Return the (X, Y) coordinate for the center point of the cell that contains the specified text.  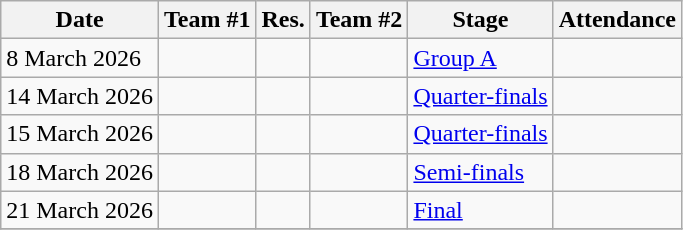
Semi-finals (480, 172)
21 March 2026 (80, 210)
Team #1 (207, 20)
Group A (480, 58)
Final (480, 210)
14 March 2026 (80, 96)
18 March 2026 (80, 172)
15 March 2026 (80, 134)
Stage (480, 20)
Attendance (617, 20)
Date (80, 20)
Res. (283, 20)
8 March 2026 (80, 58)
Team #2 (359, 20)
